Capture the cell that displays the provided text and extract its (x, y) central coordinate. 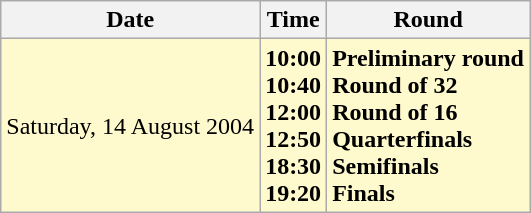
Time (294, 20)
Saturday, 14 August 2004 (130, 126)
Round (428, 20)
Preliminary roundRound of 32Round of 16QuarterfinalsSemifinalsFinals (428, 126)
Date (130, 20)
10:0010:4012:0012:5018:3019:20 (294, 126)
